Scan for the cell matching the given text and deliver its (x, y) coordinate at center. 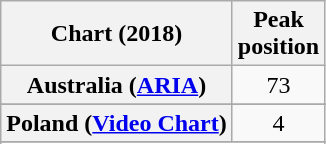
4 (278, 123)
Chart (2018) (117, 34)
Peak position (278, 34)
Poland (Video Chart) (117, 123)
73 (278, 85)
Australia (ARIA) (117, 85)
